From the cell containing the given text, extract its center point as (x, y) coordinate. 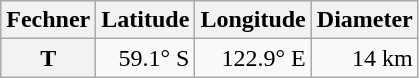
14 km (364, 58)
Latitude (146, 20)
Longitude (253, 20)
122.9° E (253, 58)
59.1° S (146, 58)
Diameter (364, 20)
T (48, 58)
Fechner (48, 20)
